Output the (X, Y) coordinate of the center of the cell containing the given text.  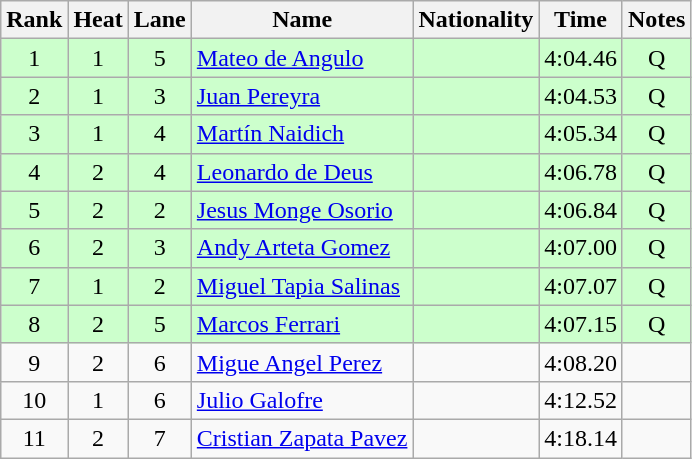
Juan Pereyra (302, 96)
Heat (98, 20)
Time (581, 20)
Notes (656, 20)
Martín Naidich (302, 134)
Marcos Ferrari (302, 324)
9 (34, 362)
Mateo de Angulo (302, 58)
4:04.46 (581, 58)
4:05.34 (581, 134)
4:07.07 (581, 286)
Lane (160, 20)
4:04.53 (581, 96)
4:07.00 (581, 248)
4:06.84 (581, 210)
Migue Angel Perez (302, 362)
Jesus Monge Osorio (302, 210)
10 (34, 400)
Julio Galofre (302, 400)
4:07.15 (581, 324)
Rank (34, 20)
Miguel Tapia Salinas (302, 286)
8 (34, 324)
4:18.14 (581, 438)
Name (302, 20)
Andy Arteta Gomez (302, 248)
4:08.20 (581, 362)
4:12.52 (581, 400)
Leonardo de Deus (302, 172)
11 (34, 438)
4:06.78 (581, 172)
Nationality (476, 20)
Cristian Zapata Pavez (302, 438)
